Output the (X, Y) coordinate of the center of the cell containing the given text.  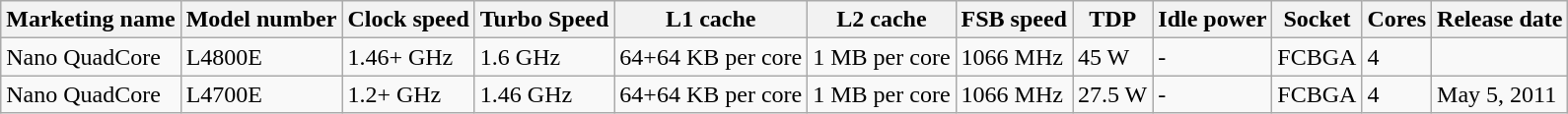
L2 cache (882, 20)
Marketing name (91, 20)
Socket (1318, 20)
L4700E (261, 94)
1.2+ GHz (408, 94)
May 5, 2011 (1500, 94)
1.6 GHz (544, 57)
TDP (1112, 20)
Idle power (1213, 20)
Model number (261, 20)
Clock speed (408, 20)
L4800E (261, 57)
1.46 GHz (544, 94)
Release date (1500, 20)
Cores (1396, 20)
45 W (1112, 57)
L1 cache (711, 20)
1.46+ GHz (408, 57)
FSB speed (1014, 20)
27.5 W (1112, 94)
Turbo Speed (544, 20)
